Return [X, Y] of the center of cell containing provided text 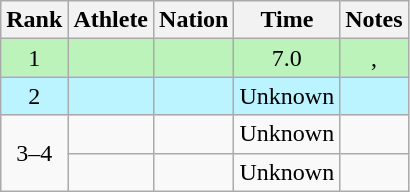
Notes [374, 20]
, [374, 58]
1 [34, 58]
3–4 [34, 153]
Athlete [111, 20]
2 [34, 96]
Time [287, 20]
Nation [194, 20]
7.0 [287, 58]
Rank [34, 20]
